Pinpoint the cell where the given text exists, returning its [X, Y] midpoint coordinate. 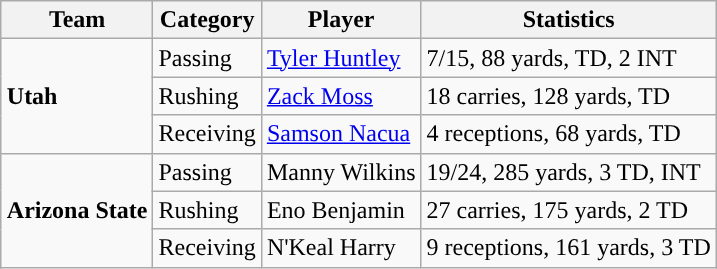
27 carries, 175 yards, 2 TD [568, 210]
Manny Wilkins [341, 172]
19/24, 285 yards, 3 TD, INT [568, 172]
4 receptions, 68 yards, TD [568, 134]
Statistics [568, 20]
Arizona State [77, 210]
Eno Benjamin [341, 210]
7/15, 88 yards, TD, 2 INT [568, 58]
Zack Moss [341, 96]
9 receptions, 161 yards, 3 TD [568, 248]
Category [207, 20]
Samson Nacua [341, 134]
Player [341, 20]
Team [77, 20]
Utah [77, 96]
N'Keal Harry [341, 248]
18 carries, 128 yards, TD [568, 96]
Tyler Huntley [341, 58]
